Return (x, y) of the center of cell containing provided text 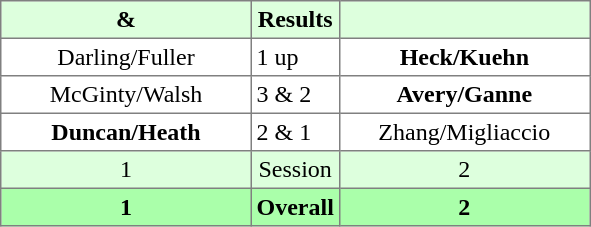
Darling/Fuller (126, 57)
McGinty/Walsh (126, 95)
1 up (295, 57)
3 & 2 (295, 95)
Avery/Ganne (464, 95)
& (126, 20)
Session (295, 170)
Heck/Kuehn (464, 57)
Duncan/Heath (126, 132)
Overall (295, 207)
Results (295, 20)
2 & 1 (295, 132)
Zhang/Migliaccio (464, 132)
